Find where the given text appears and provide that cell's center as [X, Y] coordinate. 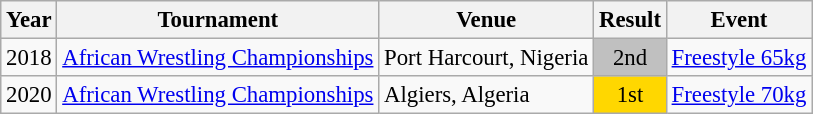
Tournament [218, 20]
Event [738, 20]
2020 [29, 95]
1st [630, 95]
Year [29, 20]
2018 [29, 58]
Algiers, Algeria [486, 95]
Venue [486, 20]
Result [630, 20]
Freestyle 65kg [738, 58]
Port Harcourt, Nigeria [486, 58]
Freestyle 70kg [738, 95]
2nd [630, 58]
